Extract the [X, Y] coordinate from the center of the cell holding the provided text.  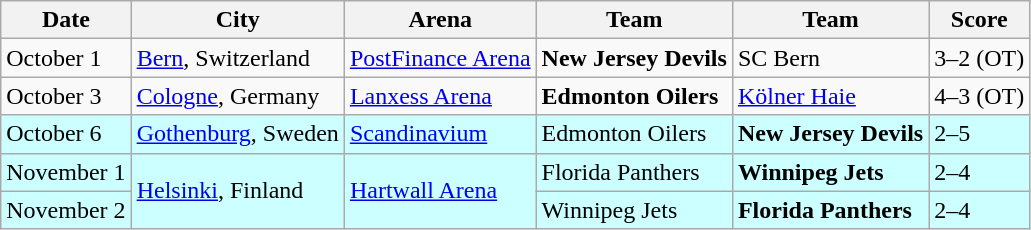
Date [66, 20]
4–3 (OT) [980, 96]
Hartwall Arena [440, 191]
November 1 [66, 172]
Lanxess Arena [440, 96]
October 1 [66, 58]
October 3 [66, 96]
Scandinavium [440, 134]
3–2 (OT) [980, 58]
October 6 [66, 134]
Score [980, 20]
Kölner Haie [830, 96]
Arena [440, 20]
Cologne, Germany [238, 96]
November 2 [66, 210]
2–5 [980, 134]
Bern, Switzerland [238, 58]
PostFinance Arena [440, 58]
City [238, 20]
Helsinki, Finland [238, 191]
SC Bern [830, 58]
Gothenburg, Sweden [238, 134]
